Search for the cell housing the specified text and yield its [x, y] center coordinate. 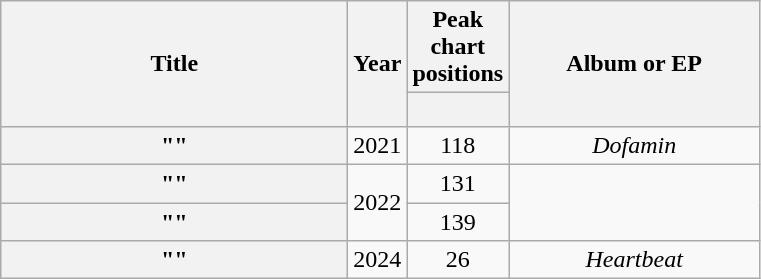
Year [378, 64]
Album or EP [634, 64]
118 [458, 145]
Dofamin [634, 145]
2022 [378, 203]
26 [458, 260]
131 [458, 184]
2021 [378, 145]
Title [174, 64]
Peak chart positions [458, 47]
139 [458, 222]
2024 [378, 260]
Heartbeat [634, 260]
